Output the (X, Y) coordinate of the center of the cell containing the given text.  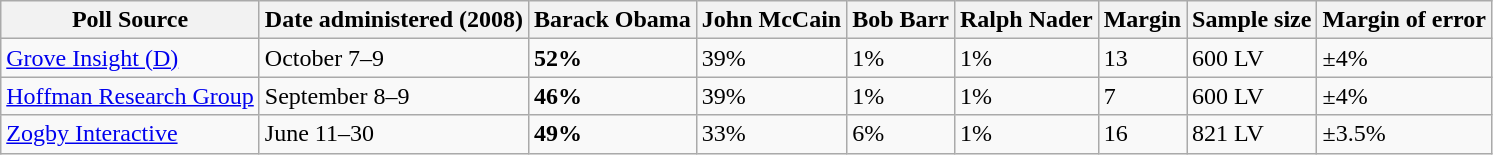
Date administered (2008) (394, 20)
Grove Insight (D) (130, 58)
Poll Source (130, 20)
June 11–30 (394, 134)
46% (613, 96)
49% (613, 134)
October 7–9 (394, 58)
6% (901, 134)
52% (613, 58)
John McCain (771, 20)
7 (1142, 96)
±3.5% (1404, 134)
Sample size (1252, 20)
Barack Obama (613, 20)
Bob Barr (901, 20)
821 LV (1252, 134)
September 8–9 (394, 96)
Zogby Interactive (130, 134)
Hoffman Research Group (130, 96)
Margin (1142, 20)
Margin of error (1404, 20)
13 (1142, 58)
Ralph Nader (1026, 20)
16 (1142, 134)
33% (771, 134)
